Extract the (x, y) coordinate from the center of the cell holding the provided text.  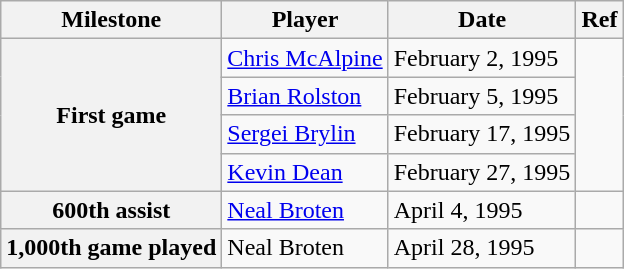
Date (482, 20)
1,000th game played (112, 248)
April 4, 1995 (482, 210)
Kevin Dean (305, 172)
Sergei Brylin (305, 134)
February 17, 1995 (482, 134)
Ref (600, 20)
Player (305, 20)
Chris McAlpine (305, 58)
February 5, 1995 (482, 96)
April 28, 1995 (482, 248)
February 27, 1995 (482, 172)
Brian Rolston (305, 96)
February 2, 1995 (482, 58)
First game (112, 115)
Milestone (112, 20)
600th assist (112, 210)
